Return the (x, y) coordinate for the center point of the cell that contains the specified text.  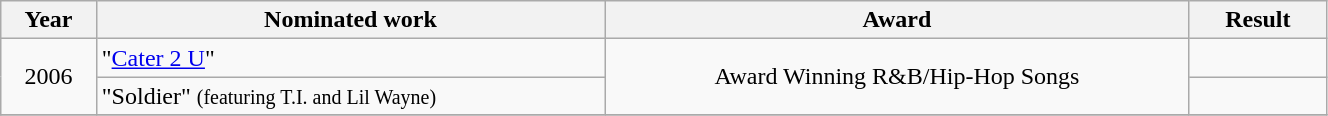
Year (49, 20)
Result (1258, 20)
Nominated work (350, 20)
"Soldier" (featuring T.I. and Lil Wayne) (350, 96)
Award Winning R&B/Hip-Hop Songs (898, 77)
2006 (49, 77)
Award (898, 20)
"Cater 2 U" (350, 58)
